Extract the [X, Y] coordinate from the center of the cell holding the provided text.  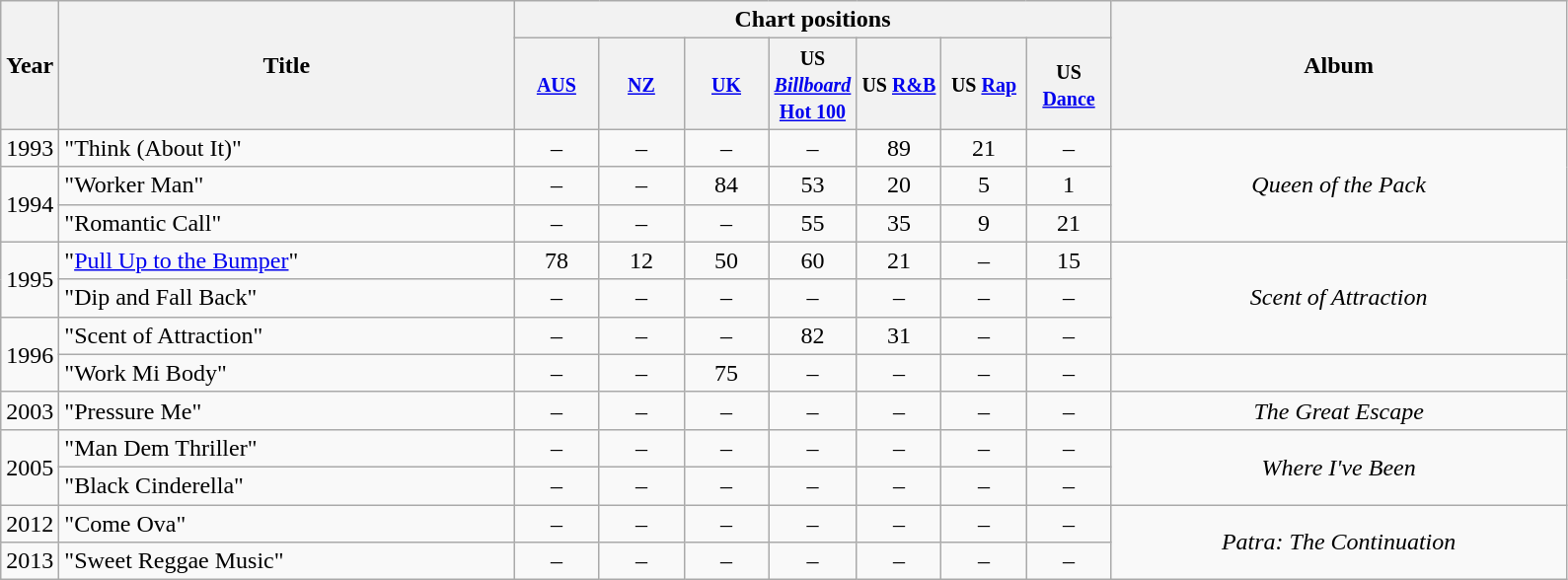
60 [813, 260]
Chart positions [813, 20]
UK [726, 84]
2005 [30, 467]
US R&B [899, 84]
Title [286, 65]
2013 [30, 561]
The Great Escape [1338, 410]
"Dip and Fall Back" [286, 298]
"Pull Up to the Bumper" [286, 260]
89 [899, 148]
15 [1069, 260]
"Scent of Attraction" [286, 335]
53 [813, 185]
1996 [30, 354]
1995 [30, 279]
US Dance [1069, 84]
5 [984, 185]
Patra: The Continuation [1338, 543]
"Come Ova" [286, 524]
1 [1069, 185]
Scent of Attraction [1338, 298]
Queen of the Pack [1338, 185]
"Black Cinderella" [286, 485]
82 [813, 335]
31 [899, 335]
12 [641, 260]
78 [557, 260]
"Sweet Reggae Music" [286, 561]
84 [726, 185]
"Man Dem Thriller" [286, 448]
AUS [557, 84]
75 [726, 373]
Where I've Been [1338, 467]
2012 [30, 524]
1994 [30, 204]
55 [813, 223]
2003 [30, 410]
Album [1338, 65]
20 [899, 185]
NZ [641, 84]
50 [726, 260]
"Pressure Me" [286, 410]
"Romantic Call" [286, 223]
US Rap [984, 84]
"Worker Man" [286, 185]
Year [30, 65]
35 [899, 223]
"Think (About It)" [286, 148]
US Billboard Hot 100 [813, 84]
1993 [30, 148]
"Work Mi Body" [286, 373]
9 [984, 223]
